Output the [X, Y] coordinate of the center of the cell containing the given text.  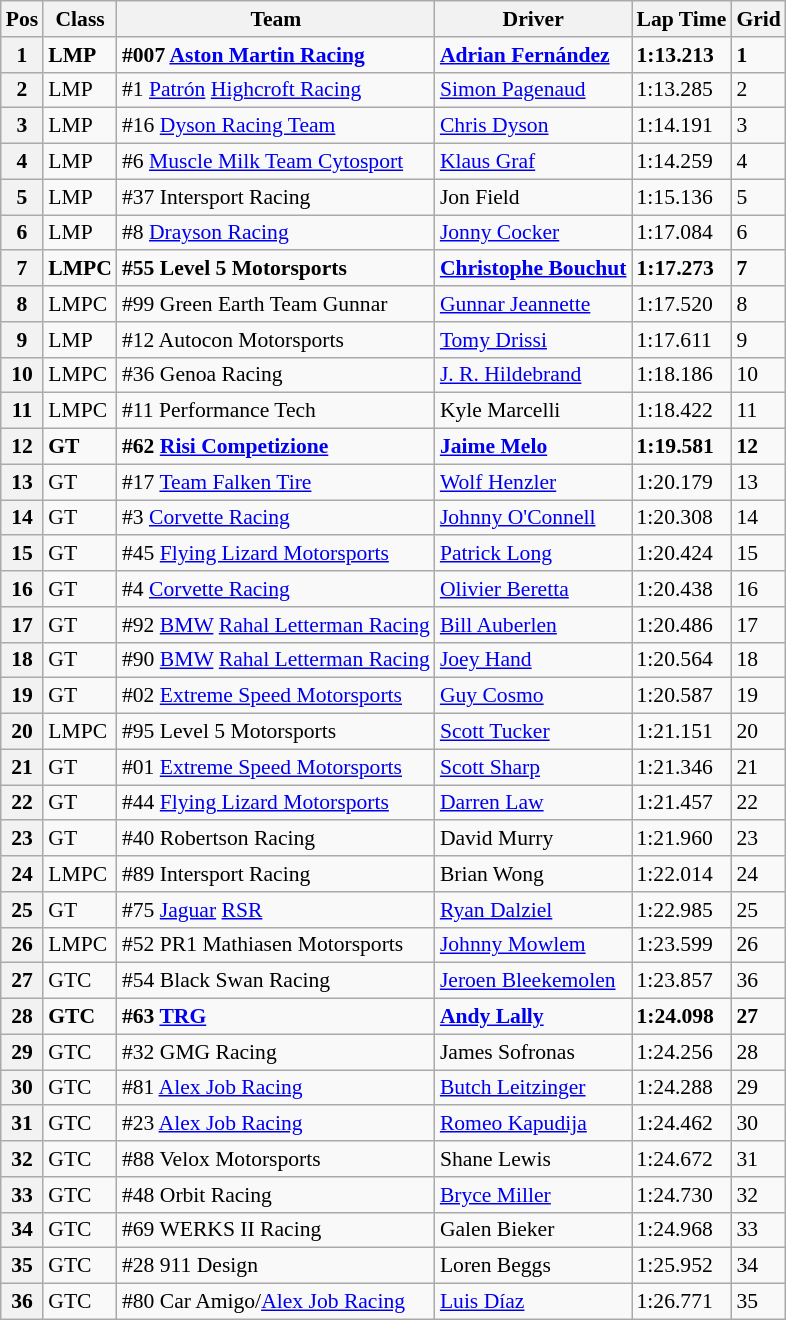
Romeo Kapudija [534, 1124]
Wolf Henzler [534, 482]
1:15.136 [682, 197]
1:24.730 [682, 1195]
1:23.857 [682, 981]
1:14.191 [682, 126]
1:20.424 [682, 554]
J. R. Hildebrand [534, 375]
James Sofronas [534, 1052]
#3 Corvette Racing [276, 518]
#69 WERKS II Racing [276, 1230]
#37 Intersport Racing [276, 197]
#81 Alex Job Racing [276, 1088]
1:24.672 [682, 1159]
1:14.259 [682, 162]
Guy Cosmo [534, 696]
1:26.771 [682, 1302]
1:17.611 [682, 340]
Ryan Dalziel [534, 910]
1:24.968 [682, 1230]
Luis Díaz [534, 1302]
#62 Risi Competizione [276, 447]
1:24.288 [682, 1088]
Team [276, 19]
1:18.422 [682, 411]
#99 Green Earth Team Gunnar [276, 304]
#8 Drayson Racing [276, 233]
Butch Leitzinger [534, 1088]
Klaus Graf [534, 162]
#80 Car Amigo/Alex Job Racing [276, 1302]
Bryce Miller [534, 1195]
1:13.213 [682, 55]
Brian Wong [534, 874]
#23 Alex Job Racing [276, 1124]
#28 911 Design [276, 1266]
Christophe Bouchut [534, 269]
1:20.587 [682, 696]
Grid [758, 19]
Jonny Cocker [534, 233]
1:24.256 [682, 1052]
1:17.084 [682, 233]
1:20.438 [682, 589]
#92 BMW Rahal Letterman Racing [276, 625]
1:20.308 [682, 518]
#36 Genoa Racing [276, 375]
1:13.285 [682, 90]
1:20.179 [682, 482]
1:24.098 [682, 1017]
Driver [534, 19]
1:20.486 [682, 625]
#32 GMG Racing [276, 1052]
1:21.346 [682, 767]
Johnny Mowlem [534, 945]
1:17.520 [682, 304]
#12 Autocon Motorsports [276, 340]
1:23.599 [682, 945]
Simon Pagenaud [534, 90]
David Murry [534, 839]
Jon Field [534, 197]
Joey Hand [534, 660]
#40 Robertson Racing [276, 839]
1:22.014 [682, 874]
Bill Auberlen [534, 625]
1:20.564 [682, 660]
1:18.186 [682, 375]
Loren Beggs [534, 1266]
#75 Jaguar RSR [276, 910]
Scott Sharp [534, 767]
Scott Tucker [534, 732]
#45 Flying Lizard Motorsports [276, 554]
Jaime Melo [534, 447]
Class [80, 19]
#95 Level 5 Motorsports [276, 732]
#54 Black Swan Racing [276, 981]
Olivier Beretta [534, 589]
1:24.462 [682, 1124]
Lap Time [682, 19]
1:22.985 [682, 910]
Shane Lewis [534, 1159]
Pos [22, 19]
Adrian Fernández [534, 55]
Gunnar Jeannette [534, 304]
#01 Extreme Speed Motorsports [276, 767]
#16 Dyson Racing Team [276, 126]
1:21.457 [682, 803]
Jeroen Bleekemolen [534, 981]
Darren Law [534, 803]
#02 Extreme Speed Motorsports [276, 696]
1:21.960 [682, 839]
Patrick Long [534, 554]
#55 Level 5 Motorsports [276, 269]
Andy Lally [534, 1017]
Kyle Marcelli [534, 411]
Tomy Drissi [534, 340]
Chris Dyson [534, 126]
#6 Muscle Milk Team Cytosport [276, 162]
#4 Corvette Racing [276, 589]
#63 TRG [276, 1017]
Johnny O'Connell [534, 518]
1:25.952 [682, 1266]
#11 Performance Tech [276, 411]
Galen Bieker [534, 1230]
#52 PR1 Mathiasen Motorsports [276, 945]
1:17.273 [682, 269]
#1 Patrón Highcroft Racing [276, 90]
#007 Aston Martin Racing [276, 55]
#88 Velox Motorsports [276, 1159]
#90 BMW Rahal Letterman Racing [276, 660]
#17 Team Falken Tire [276, 482]
#89 Intersport Racing [276, 874]
1:19.581 [682, 447]
#48 Orbit Racing [276, 1195]
#44 Flying Lizard Motorsports [276, 803]
1:21.151 [682, 732]
